Output the [x, y] coordinate of the center of the cell containing the given text.  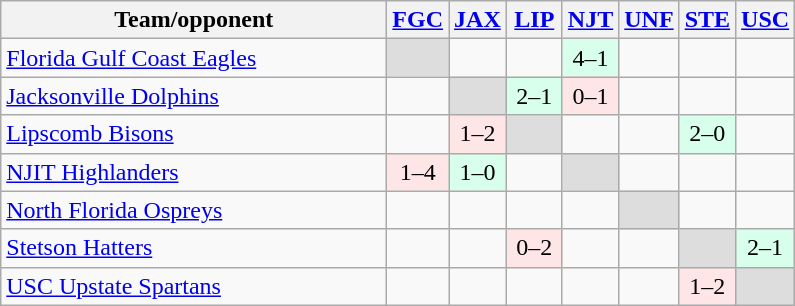
2–0 [707, 134]
JAX [478, 20]
FGC [418, 20]
0–2 [534, 248]
1–4 [418, 172]
USC [766, 20]
Florida Gulf Coast Eagles [194, 58]
North Florida Ospreys [194, 210]
0–1 [590, 96]
4–1 [590, 58]
LIP [534, 20]
Lipscomb Bisons [194, 134]
UNF [649, 20]
Jacksonville Dolphins [194, 96]
NJIT Highlanders [194, 172]
USC Upstate Spartans [194, 286]
NJT [590, 20]
STE [707, 20]
Team/opponent [194, 20]
1–0 [478, 172]
Stetson Hatters [194, 248]
